Find where the given text appears and provide that cell's center as [X, Y] coordinate. 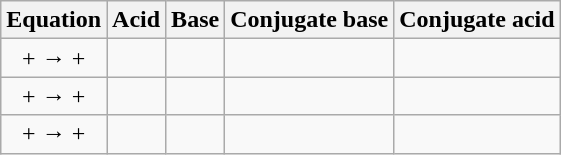
Conjugate base [310, 20]
Acid [136, 20]
Conjugate acid [477, 20]
Base [196, 20]
Equation [54, 20]
